From the cell containing the given text, extract its center point as (X, Y) coordinate. 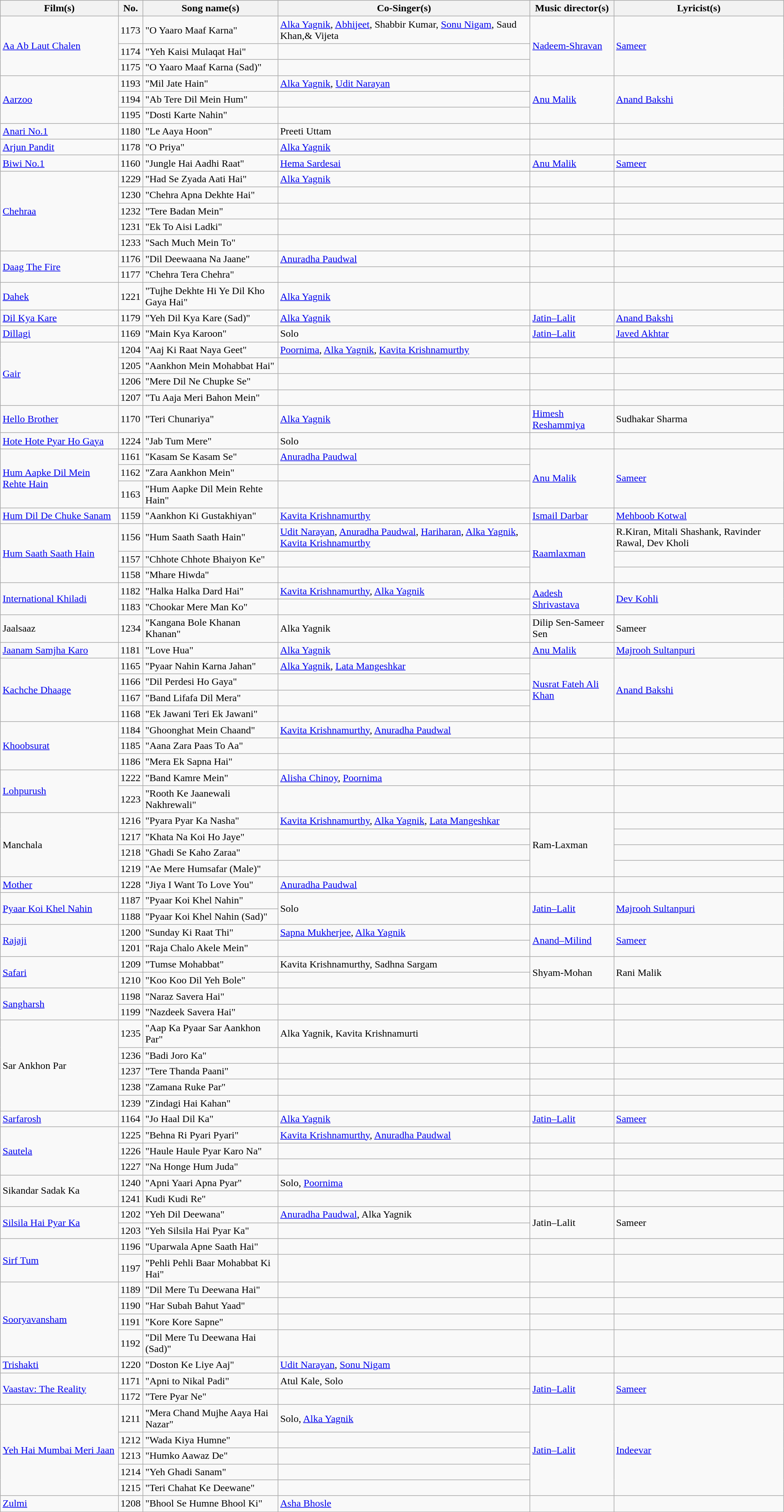
"Tere Pyar Ne" (210, 1397)
R.Kiran, Mitali Shashank, Ravinder Rawal, Dev Kholi (699, 538)
Lohpurush (59, 792)
Zulmi (59, 1504)
"Har Subah Bahut Yaad" (210, 1306)
Hello Brother (59, 419)
Hum Dil De Chuke Sanam (59, 516)
1227 (131, 1167)
"Sach Much Mein To" (210, 243)
1233 (131, 243)
1178 (131, 147)
Alisha Chinoy, Poornima (404, 778)
"Teri Chahat Ke Deewane" (210, 1488)
Alka Yagnik, Lata Mangeshkar (404, 666)
1237 (131, 1071)
"Ab Tere Dil Mein Hum" (210, 99)
1200 (131, 932)
"Band Lifafa Dil Mera" (210, 698)
1215 (131, 1488)
"Jab Tum Mere" (210, 441)
"Zindagi Hai Kahan" (210, 1103)
"Naraz Savera Hai" (210, 996)
1188 (131, 916)
1239 (131, 1103)
1216 (131, 821)
1220 (131, 1365)
1189 (131, 1290)
"Wada Kiya Humne" (210, 1440)
"Tujhe Dekhte Hi Ye Dil Kho Gaya Hai" (210, 297)
1184 (131, 730)
1206 (131, 382)
Asha Bhosle (404, 1504)
"Jiya I Want To Love You" (210, 885)
1185 (131, 746)
"Apni to Nikal Padi" (210, 1381)
Co-Singer(s) (404, 8)
Jaalsaaz (59, 628)
Sirf Tum (59, 1260)
Dev Kohli (699, 599)
"Mhare Hiwda" (210, 575)
Kudi Kudi Re" (210, 1199)
1175 (131, 67)
1170 (131, 419)
1164 (131, 1119)
Kavita Krishnamurthy, Alka Yagnik, Lata Mangeshkar (404, 821)
"Yeh Silsila Hai Pyar Ka" (210, 1231)
"O Priya" (210, 147)
"Love Hua" (210, 650)
"O Yaaro Maaf Karna (Sad)" (210, 67)
1180 (131, 131)
1190 (131, 1306)
Udit Narayan, Anuradha Paudwal, Hariharan, Alka Yagnik, Kavita Krishnamurthy (404, 538)
Chehraa (59, 211)
1205 (131, 366)
"Yeh Ghadi Sanam" (210, 1472)
Ram-Laxman (572, 845)
"Aaj Ki Raat Naya Geet" (210, 350)
1199 (131, 1012)
Nadeem-Shravan (572, 46)
1182 (131, 591)
Solo, Poornima (404, 1183)
Rajaji (59, 940)
1196 (131, 1246)
Mother (59, 885)
1222 (131, 778)
1210 (131, 980)
1183 (131, 607)
"O Yaaro Maaf Karna" (210, 30)
Aadesh Shrivastava (572, 599)
1163 (131, 494)
Manchala (59, 845)
1204 (131, 350)
1241 (131, 1199)
Poornima, Alka Yagnik, Kavita Krishnamurthy (404, 350)
1169 (131, 334)
"Humko Aawaz De" (210, 1456)
Sudhakar Sharma (699, 419)
1191 (131, 1321)
Anuradha Paudwal, Alka Yagnik (404, 1215)
Ismail Darbar (572, 516)
Sautela (59, 1151)
1219 (131, 869)
Lyricist(s) (699, 8)
"Chehra Tera Chehra" (210, 275)
"Band Kamre Mein" (210, 778)
International Khiladi (59, 599)
"Bhool Se Humne Bhool Ki" (210, 1504)
1240 (131, 1183)
Kachche Dhaage (59, 690)
1171 (131, 1381)
Song name(s) (210, 8)
Khoobsurat (59, 746)
Dil Kya Kare (59, 318)
1179 (131, 318)
1236 (131, 1055)
1165 (131, 666)
1212 (131, 1440)
"Khata Na Koi Ho Jaye" (210, 837)
1174 (131, 52)
"Halka Halka Dard Hai" (210, 591)
Shyam-Mohan (572, 972)
Rani Malik (699, 972)
"Dil Mere Tu Deewana Hai" (210, 1290)
Arjun Pandit (59, 147)
"Na Honge Hum Juda" (210, 1167)
"Pyaar Nahin Karna Jahan" (210, 666)
Daag The Fire (59, 267)
"Tere Badan Mein" (210, 211)
Himesh Reshammiya (572, 419)
Sarfarosh (59, 1119)
Safari (59, 972)
1223 (131, 799)
Javed Akhtar (699, 334)
"Uparwala Apne Saath Hai" (210, 1246)
1195 (131, 115)
"Kore Kore Sapne" (210, 1321)
Aarzoo (59, 99)
1166 (131, 682)
Sangharsh (59, 1004)
"Main Kya Karoon" (210, 334)
Mehboob Kotwal (699, 516)
Kavita Krishnamurthy, Alka Yagnik (404, 591)
Silsila Hai Pyar Ka (59, 1223)
"Badi Joro Ka" (210, 1055)
1226 (131, 1151)
Preeti Uttam (404, 131)
Alka Yagnik, Udit Narayan (404, 83)
"Ek Jawani Teri Ek Jawani" (210, 714)
Anand–Milind (572, 940)
1224 (131, 441)
1230 (131, 195)
Raamlaxman (572, 554)
Hote Hote Pyar Ho Gaya (59, 441)
1217 (131, 837)
1198 (131, 996)
1160 (131, 163)
"Pyaar Koi Khel Nahin (Sad)" (210, 916)
"Behna Ri Pyari Pyari" (210, 1135)
1225 (131, 1135)
Sapna Mukherjee, Alka Yagnik (404, 932)
"Zara Aankhon Mein" (210, 472)
1162 (131, 472)
Sikandar Sadak Ka (59, 1191)
"Hum Aapke Dil Mein Rehte Hain" (210, 494)
"Ghadi Se Kaho Zaraa" (210, 853)
1197 (131, 1268)
Sooryavansham (59, 1319)
Jaanam Samjha Karo (59, 650)
1173 (131, 30)
1161 (131, 457)
1157 (131, 559)
"Mere Dil Ne Chupke Se" (210, 382)
1172 (131, 1397)
1176 (131, 259)
"Haule Haule Pyar Karo Na" (210, 1151)
"Rooth Ke Jaanewali Nakhrewali" (210, 799)
"Chhote Chhote Bhaiyon Ke" (210, 559)
1231 (131, 227)
"Ek To Aisi Ladki" (210, 227)
1221 (131, 297)
"Dil Mere Tu Deewana Hai (Sad)" (210, 1344)
Trishakti (59, 1365)
"Pehli Pehli Baar Mohabbat Ki Hai" (210, 1268)
1192 (131, 1344)
Dillagi (59, 334)
"Zamana Ruke Par" (210, 1087)
"Doston Ke Liye Aaj" (210, 1365)
Indeevar (699, 1450)
1186 (131, 761)
Hum Saath Saath Hain (59, 554)
"Aankhon Mein Mohabbat Hai" (210, 366)
Music director(s) (572, 8)
Vaastav: The Reality (59, 1389)
"Mil Jate Hain" (210, 83)
1218 (131, 853)
Dilip Sen-Sameer Sen (572, 628)
"Pyara Pyar Ka Nasha" (210, 821)
1168 (131, 714)
1208 (131, 1504)
Biwi No.1 (59, 163)
1209 (131, 964)
"Ae Mere Humsafar (Male)" (210, 869)
Aa Ab Laut Chalen (59, 46)
"Aap Ka Pyaar Sar Aankhon Par" (210, 1034)
"Had Se Zyada Aati Hai" (210, 179)
1213 (131, 1456)
"Aankhon Ki Gustakhiyan" (210, 516)
Hum Aapke Dil Mein Rehte Hain (59, 478)
1207 (131, 397)
Gair (59, 374)
1194 (131, 99)
Pyaar Koi Khel Nahin (59, 908)
"Jungle Hai Aadhi Raat" (210, 163)
"Pyaar Koi Khel Nahin" (210, 900)
Film(s) (59, 8)
"Sunday Ki Raat Thi" (210, 932)
1181 (131, 650)
Sar Ankhon Par (59, 1066)
"Tu Aaja Meri Bahon Mein" (210, 397)
Solo, Alka Yagnik (404, 1418)
"Mera Ek Sapna Hai" (210, 761)
"Yeh Dil Deewana" (210, 1215)
Atul Kale, Solo (404, 1381)
1156 (131, 538)
"Dil Deewaana Na Jaane" (210, 259)
"Aana Zara Paas To Aa" (210, 746)
1228 (131, 885)
1167 (131, 698)
"Yeh Kaisi Mulaqat Hai" (210, 52)
Kavita Krishnamurthy (404, 516)
1232 (131, 211)
"Jo Haal Dil Ka" (210, 1119)
"Dil Perdesi Ho Gaya" (210, 682)
1201 (131, 948)
1193 (131, 83)
"Ghoonghat Mein Chaand" (210, 730)
Udit Narayan, Sonu Nigam (404, 1365)
"Tere Thanda Paani" (210, 1071)
1229 (131, 179)
1235 (131, 1034)
"Chehra Apna Dekhte Hai" (210, 195)
"Yeh Dil Kya Kare (Sad)" (210, 318)
Nusrat Fateh Ali Khan (572, 690)
"Nazdeek Savera Hai" (210, 1012)
"Le Aaya Hoon" (210, 131)
"Kasam Se Kasam Se" (210, 457)
"Teri Chunariya" (210, 419)
1177 (131, 275)
1214 (131, 1472)
1234 (131, 628)
Alka Yagnik, Abhijeet, Shabbir Kumar, Sonu Nigam, Saud Khan,& Vijeta (404, 30)
1187 (131, 900)
"Dosti Karte Nahin" (210, 115)
Kavita Krishnamurthy, Sadhna Sargam (404, 964)
"Mera Chand Mujhe Aaya Hai Nazar" (210, 1418)
"Kangana Bole Khanan Khanan" (210, 628)
"Tumse Mohabbat" (210, 964)
1159 (131, 516)
1202 (131, 1215)
"Koo Koo Dil Yeh Bole" (210, 980)
Alka Yagnik, Kavita Krishnamurti (404, 1034)
Dahek (59, 297)
No. (131, 8)
Yeh Hai Mumbai Meri Jaan (59, 1450)
"Chookar Mere Man Ko" (210, 607)
"Hum Saath Saath Hain" (210, 538)
"Apni Yaari Apna Pyar" (210, 1183)
1158 (131, 575)
"Raja Chalo Akele Mein" (210, 948)
1211 (131, 1418)
Hema Sardesai (404, 163)
1238 (131, 1087)
Anari No.1 (59, 131)
1203 (131, 1231)
